Locate the cell with the specified text and output its [x, y] center coordinate. 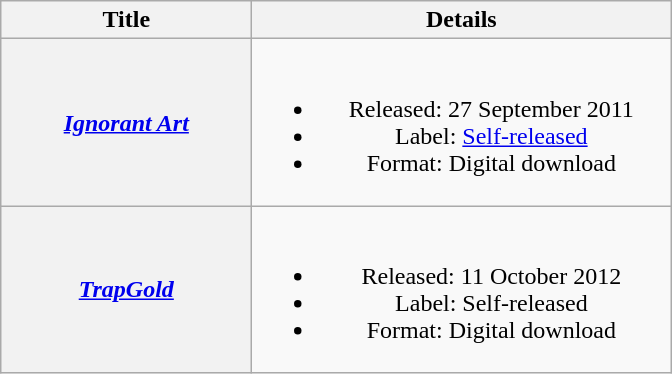
Title [126, 20]
Released: 27 September 2011Label: Self-releasedFormat: Digital download [462, 122]
TrapGold [126, 290]
Details [462, 20]
Released: 11 October 2012Label: Self-releasedFormat: Digital download [462, 290]
Ignorant Art [126, 122]
